Detect which cell encompasses the target text, then output its (X, Y) center coordinate. 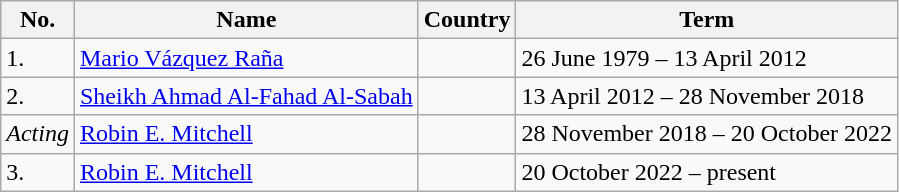
Acting (38, 134)
28 November 2018 – 20 October 2022 (707, 134)
2. (38, 96)
13 April 2012 – 28 November 2018 (707, 96)
Country (467, 20)
26 June 1979 – 13 April 2012 (707, 58)
Sheikh Ahmad Al-Fahad Al-Sabah (246, 96)
Term (707, 20)
Name (246, 20)
20 October 2022 – present (707, 172)
Mario Vázquez Raña (246, 58)
No. (38, 20)
1. (38, 58)
3. (38, 172)
